Return the (X, Y) coordinate for the center point of the cell that contains the specified text.  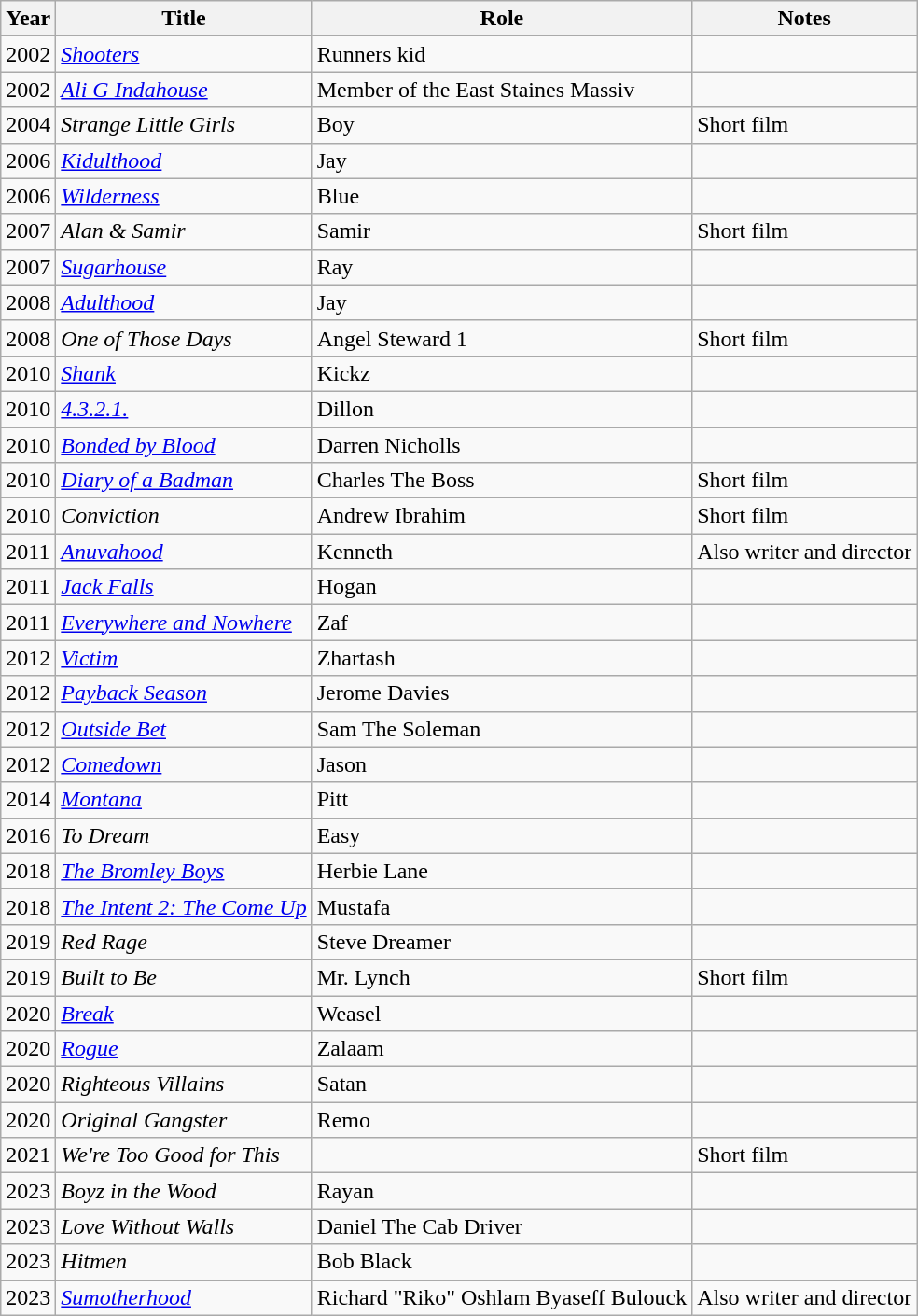
2016 (28, 835)
Angel Steward 1 (502, 338)
Outside Bet (184, 729)
Daniel The Cab Driver (502, 1226)
Rayan (502, 1191)
Shooters (184, 54)
One of Those Days (184, 338)
Boy (502, 125)
Sumotherhood (184, 1297)
Conviction (184, 516)
Righteous Villains (184, 1085)
Richard "Riko" Oshlam Byaseff Bulouck (502, 1297)
Easy (502, 835)
Victim (184, 658)
2004 (28, 125)
Zhartash (502, 658)
Jack Falls (184, 587)
Satan (502, 1085)
2021 (28, 1155)
Herbie Lane (502, 871)
Red Rage (184, 942)
Jason (502, 764)
Break (184, 1013)
Ali G Indahouse (184, 90)
Love Without Walls (184, 1226)
Zalaam (502, 1049)
Samir (502, 231)
Dillon (502, 409)
Year (28, 19)
Remo (502, 1120)
Runners kid (502, 54)
Built to Be (184, 977)
Bob Black (502, 1262)
Blue (502, 196)
Pitt (502, 800)
The Bromley Boys (184, 871)
Anuvahood (184, 552)
Kidulthood (184, 161)
Charles The Boss (502, 481)
Ray (502, 267)
Kickz (502, 373)
Payback Season (184, 693)
4.3.2.1. (184, 409)
Original Gangster (184, 1120)
Everywhere and Nowhere (184, 623)
Sugarhouse (184, 267)
Hogan (502, 587)
Weasel (502, 1013)
Hitmen (184, 1262)
Comedown (184, 764)
Shank (184, 373)
The Intent 2: The Come Up (184, 906)
Bonded by Blood (184, 445)
Darren Nicholls (502, 445)
Jerome Davies (502, 693)
Andrew Ibrahim (502, 516)
Mustafa (502, 906)
Boyz in the Wood (184, 1191)
Wilderness (184, 196)
Rogue (184, 1049)
Mr. Lynch (502, 977)
To Dream (184, 835)
Zaf (502, 623)
Kenneth (502, 552)
Strange Little Girls (184, 125)
Role (502, 19)
Member of the East Staines Massiv (502, 90)
Sam The Soleman (502, 729)
Steve Dreamer (502, 942)
Notes (804, 19)
We're Too Good for This (184, 1155)
Adulthood (184, 302)
Montana (184, 800)
Title (184, 19)
2014 (28, 800)
Alan & Samir (184, 231)
Diary of a Badman (184, 481)
